Capture the cell that displays the provided text and extract its (x, y) central coordinate. 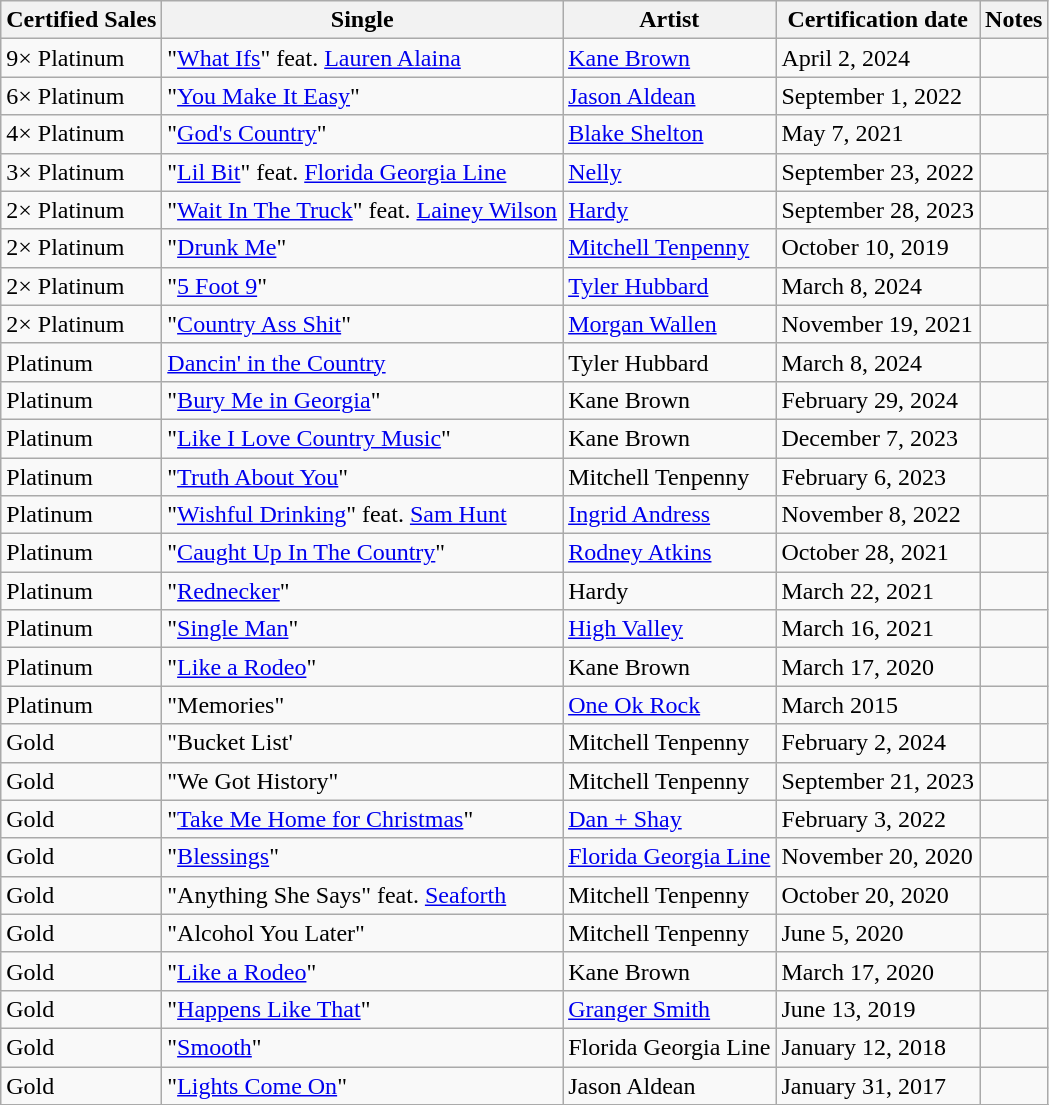
"Truth About You" (362, 477)
4× Platinum (82, 134)
October 10, 2019 (878, 248)
Single (362, 20)
November 8, 2022 (878, 515)
9× Platinum (82, 58)
Notes (1014, 20)
"Smooth" (362, 1047)
"5 Foot 9" (362, 286)
February 6, 2023 (878, 477)
6× Platinum (82, 96)
3× Platinum (82, 172)
March 16, 2021 (878, 629)
"Caught Up In The Country" (362, 553)
May 7, 2021 (878, 134)
June 5, 2020 (878, 933)
High Valley (670, 629)
One Ok Rock (670, 705)
"We Got History" (362, 781)
"Happens Like That" (362, 1009)
"Alcohol You Later" (362, 933)
September 1, 2022 (878, 96)
Dan + Shay (670, 819)
"Take Me Home for Christmas" (362, 819)
April 2, 2024 (878, 58)
March 2015 (878, 705)
"Like I Love Country Music" (362, 438)
February 2, 2024 (878, 743)
"Wishful Drinking" feat. Sam Hunt (362, 515)
November 20, 2020 (878, 857)
Morgan Wallen (670, 324)
Granger Smith (670, 1009)
March 22, 2021 (878, 591)
"Wait In The Truck" feat. Lainey Wilson (362, 210)
October 28, 2021 (878, 553)
Nelly (670, 172)
Ingrid Andress (670, 515)
"What Ifs" feat. Lauren Alaina (362, 58)
"Lil Bit" feat. Florida Georgia Line (362, 172)
Certified Sales (82, 20)
"Single Man" (362, 629)
"You Make It Easy" (362, 96)
"Memories" (362, 705)
September 28, 2023 (878, 210)
December 7, 2023 (878, 438)
September 23, 2022 (878, 172)
"Drunk Me" (362, 248)
"Lights Come On" (362, 1085)
"Rednecker" (362, 591)
October 20, 2020 (878, 895)
September 21, 2023 (878, 781)
"Bucket List' (362, 743)
"God's Country" (362, 134)
January 12, 2018 (878, 1047)
Certification date (878, 20)
Rodney Atkins (670, 553)
February 29, 2024 (878, 400)
November 19, 2021 (878, 324)
June 13, 2019 (878, 1009)
"Blessings" (362, 857)
"Bury Me in Georgia" (362, 400)
Blake Shelton (670, 134)
"Anything She Says" feat. Seaforth (362, 895)
February 3, 2022 (878, 819)
Dancin' in the Country (362, 362)
"Country Ass Shit" (362, 324)
January 31, 2017 (878, 1085)
Artist (670, 20)
